Determine the (X, Y) coordinate at the center of the cell enclosing the given text.  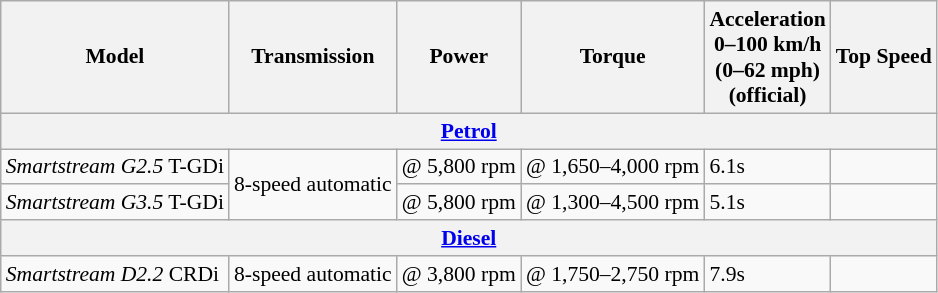
6.1s (767, 167)
7.9s (767, 274)
Top Speed (884, 57)
Acceleration0–100 km/h(0–62 mph)(official) (767, 57)
Smartstream D2.2 CRDi (115, 274)
Smartstream G3.5 T-GDi (115, 203)
Torque (613, 57)
Smartstream G2.5 T-GDi (115, 167)
@ 1,300–4,500 rpm (613, 203)
@ 3,800 rpm (459, 274)
Petrol (469, 131)
@ 1,750–2,750 rpm (613, 274)
Transmission (313, 57)
5.1s (767, 203)
Diesel (469, 238)
@ 1,650–4,000 rpm (613, 167)
Power (459, 57)
Model (115, 57)
